Return (x, y) of the center of cell containing provided text 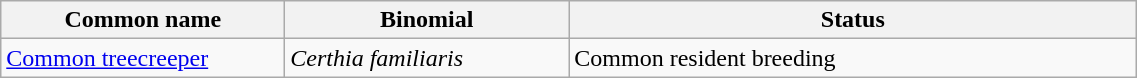
Certhia familiaris (427, 58)
Status (853, 20)
Binomial (427, 20)
Common treecreeper (143, 58)
Common name (143, 20)
Common resident breeding (853, 58)
